From the cell containing the given text, extract its center point as [x, y] coordinate. 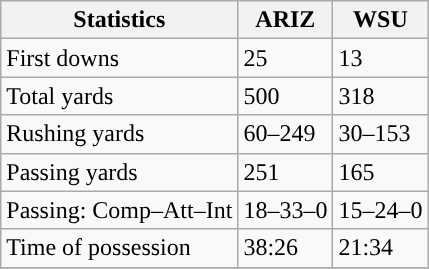
Total yards [120, 96]
Passing: Comp–Att–Int [120, 210]
ARIZ [286, 20]
165 [380, 172]
First downs [120, 58]
25 [286, 58]
13 [380, 58]
18–33–0 [286, 210]
Time of possession [120, 248]
WSU [380, 20]
500 [286, 96]
318 [380, 96]
Rushing yards [120, 134]
15–24–0 [380, 210]
Statistics [120, 20]
60–249 [286, 134]
21:34 [380, 248]
30–153 [380, 134]
Passing yards [120, 172]
38:26 [286, 248]
251 [286, 172]
